Provide the (x, y) coordinate of the cell's center where the given text is located.  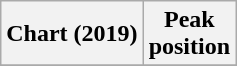
Chart (2019) (72, 34)
Peak position (189, 34)
